Identify which cell holds the provided text, then report its [X, Y] central coordinate. 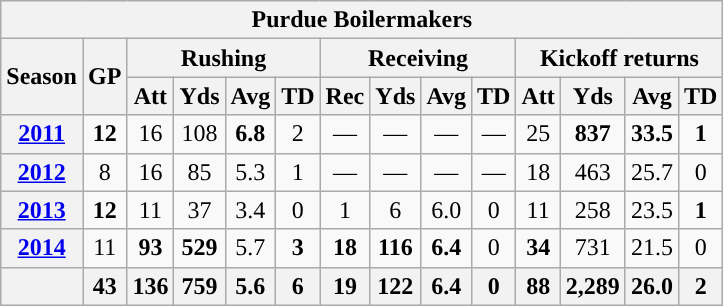
2,289 [592, 286]
Receiving [418, 58]
34 [538, 248]
5.6 [250, 286]
33.5 [652, 134]
6.0 [446, 210]
108 [200, 134]
19 [345, 286]
731 [592, 248]
43 [104, 286]
37 [200, 210]
GP [104, 77]
Rushing [224, 58]
93 [150, 248]
2012 [42, 172]
21.5 [652, 248]
Season [42, 77]
3.4 [250, 210]
5.3 [250, 172]
3 [298, 248]
837 [592, 134]
Rec [345, 96]
5.7 [250, 248]
88 [538, 286]
136 [150, 286]
122 [396, 286]
258 [592, 210]
25 [538, 134]
8 [104, 172]
759 [200, 286]
2011 [42, 134]
2013 [42, 210]
6.8 [250, 134]
85 [200, 172]
529 [200, 248]
Kickoff returns [620, 58]
25.7 [652, 172]
26.0 [652, 286]
Purdue Boilermakers [362, 20]
116 [396, 248]
463 [592, 172]
2014 [42, 248]
23.5 [652, 210]
